Return (x, y) of the center of cell containing provided text 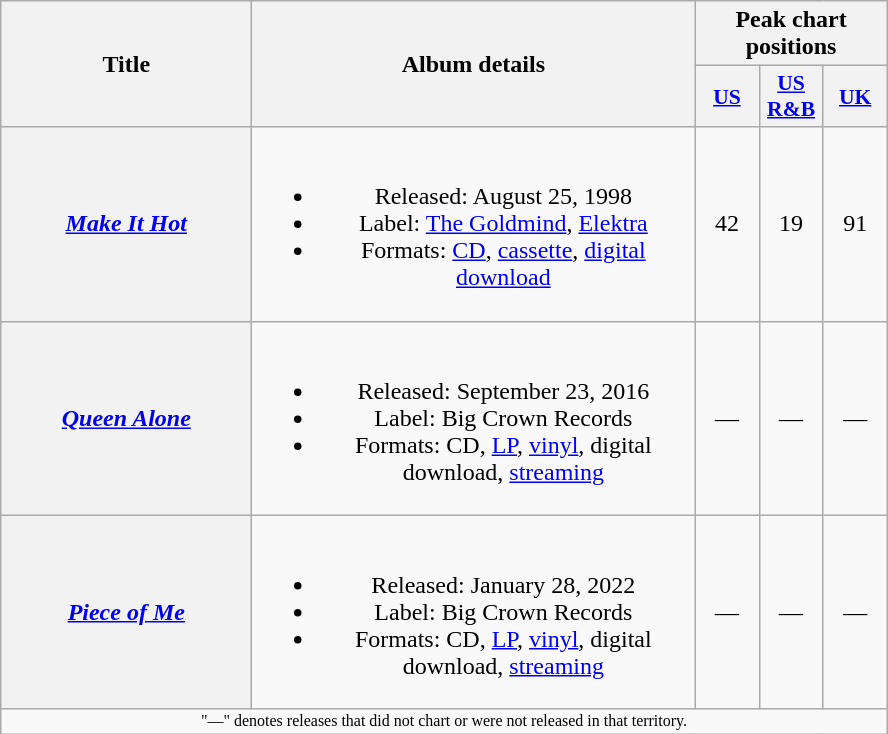
91 (855, 224)
Released: August 25, 1998Label: The Goldmind, ElektraFormats: CD, cassette, digital download (474, 224)
Title (126, 64)
Make It Hot (126, 224)
Released: January 28, 2022Label: Big Crown RecordsFormats: CD, LP, vinyl, digital download, streaming (474, 612)
"—" denotes releases that did not chart or were not released in that territory. (444, 721)
42 (727, 224)
UK (855, 96)
US (727, 96)
Album details (474, 64)
19 (791, 224)
Queen Alone (126, 418)
US R&B (791, 96)
Piece of Me (126, 612)
Peak chart positions (791, 34)
Released: September 23, 2016Label: Big Crown RecordsFormats: CD, LP, vinyl, digital download, streaming (474, 418)
